Capture the cell that displays the provided text and extract its (X, Y) central coordinate. 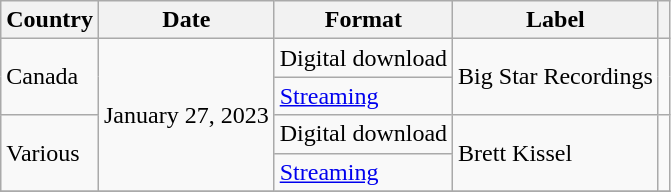
Various (50, 153)
Format (363, 20)
Label (556, 20)
Canada (50, 77)
Big Star Recordings (556, 77)
January 27, 2023 (186, 115)
Brett Kissel (556, 153)
Country (50, 20)
Date (186, 20)
